Return the [x, y] coordinate for the center point of the cell that contains the specified text.  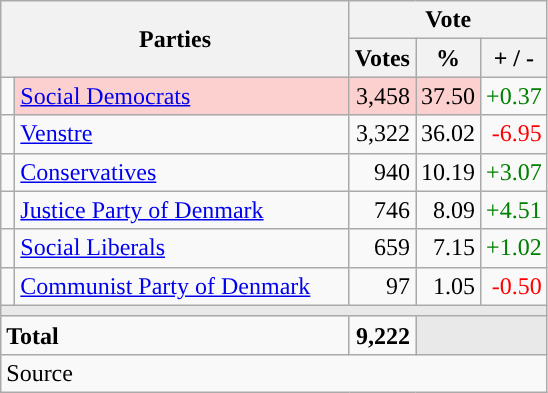
Parties [176, 39]
Source [274, 373]
% [448, 58]
36.02 [448, 134]
97 [382, 286]
1.05 [448, 286]
3,458 [382, 96]
Social Liberals [182, 248]
Total [176, 335]
Venstre [182, 134]
Justice Party of Denmark [182, 210]
9,222 [382, 335]
+ / - [514, 58]
+4.51 [514, 210]
-0.50 [514, 286]
37.50 [448, 96]
746 [382, 210]
7.15 [448, 248]
Communist Party of Denmark [182, 286]
+0.37 [514, 96]
-6.95 [514, 134]
940 [382, 172]
10.19 [448, 172]
3,322 [382, 134]
8.09 [448, 210]
+3.07 [514, 172]
Social Democrats [182, 96]
Conservatives [182, 172]
659 [382, 248]
Votes [382, 58]
Vote [448, 20]
+1.02 [514, 248]
